Pinpoint the cell where the given text exists, returning its [x, y] midpoint coordinate. 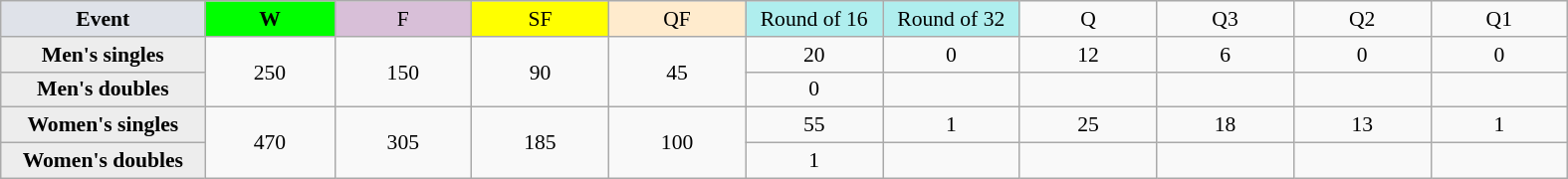
Women's doubles [104, 161]
QF [677, 19]
SF [541, 19]
Men's singles [104, 55]
13 [1362, 125]
Q2 [1362, 19]
250 [270, 72]
12 [1088, 55]
Women's singles [104, 125]
Men's doubles [104, 89]
150 [403, 72]
100 [677, 143]
F [403, 19]
Round of 32 [951, 19]
45 [677, 72]
185 [541, 143]
20 [814, 55]
6 [1226, 55]
18 [1226, 125]
Q3 [1226, 19]
55 [814, 125]
90 [541, 72]
Q1 [1499, 19]
470 [270, 143]
Round of 16 [814, 19]
305 [403, 143]
Event [104, 19]
W [270, 19]
Q [1088, 19]
25 [1088, 125]
